Search for the cell housing the specified text and yield its (X, Y) center coordinate. 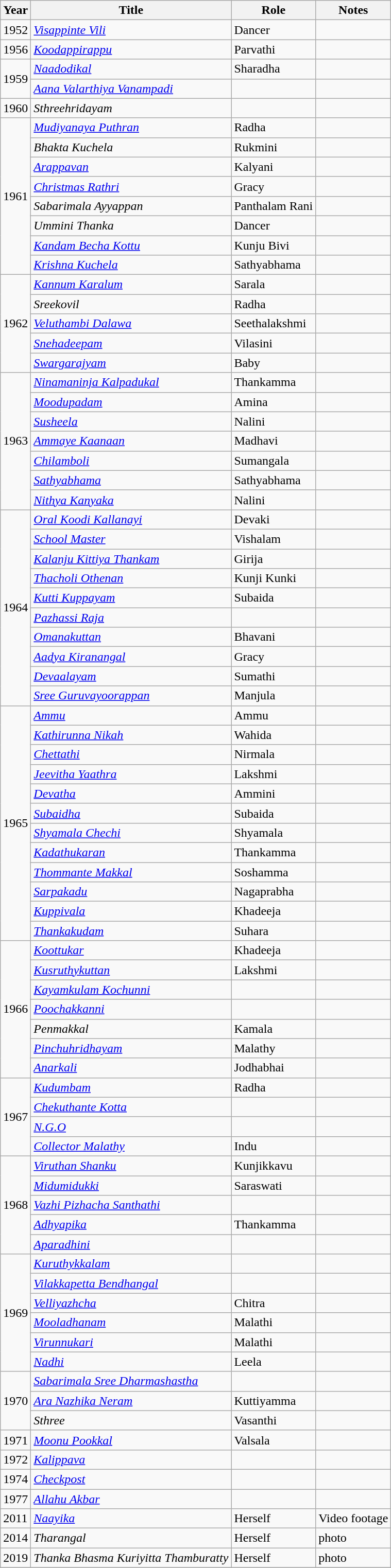
Sabarimala Ayyappan (131, 206)
Aparadhini (131, 1244)
N.G.O (131, 1126)
1977 (15, 1499)
Chekuthante Kotta (131, 1107)
Nagaprabha (274, 892)
Naayika (131, 1519)
Thommante Makkal (131, 872)
Chilamboli (131, 461)
Vilakkapetta Bendhangal (131, 1283)
Bhakta Kuchela (131, 147)
Seethalakshmi (274, 324)
Vazhi Pizhacha Santhathi (131, 1205)
Madhavi (274, 441)
Pinchuhridhayam (131, 1048)
Aana Valarthiya Vanampadi (131, 89)
Penmakkal (131, 1029)
Veluthambi Dalawa (131, 324)
1968 (15, 1205)
Checkpost (131, 1479)
School Master (131, 539)
1967 (15, 1117)
Kathirunna Nikah (131, 735)
Moodupadam (131, 402)
2011 (15, 1519)
Sreekovil (131, 304)
Virunnukari (131, 1342)
Kalanju Kittiya Thankam (131, 558)
Indu (274, 1146)
Year (15, 10)
Krishna Kuchela (131, 265)
Sumangala (274, 461)
Vishalam (274, 539)
Video footage (353, 1519)
Poochakkanni (131, 1009)
Jeevitha Yaathra (131, 774)
Title (131, 10)
Chettathi (131, 754)
Kuttiyamma (274, 1401)
Panthalam Rani (274, 206)
Notes (353, 10)
Kudumbam (131, 1087)
Collector Malathy (131, 1146)
Valsala (274, 1440)
Vilasini (274, 343)
1966 (15, 1009)
1956 (15, 49)
Soshamma (274, 872)
Chitra (274, 1303)
Kusruthykuttan (131, 970)
Role (274, 10)
1962 (15, 324)
Ammaye Kaanaan (131, 441)
Saraswati (274, 1185)
Shyamala Chechi (131, 833)
Velliyazhcha (131, 1303)
Kalyani (274, 167)
Kunjikkavu (274, 1166)
Thanka Bhasma Kuriyitta Thamburatty (131, 1558)
Sarpakadu (131, 892)
1965 (15, 823)
Kuruthykkalam (131, 1264)
Allahu Akbar (131, 1499)
Moonu Pookkal (131, 1440)
1963 (15, 441)
Ummini Thanka (131, 225)
Nithya Kanyaka (131, 500)
Sabarimala Sree Dharmashastha (131, 1381)
Ninamaninja Kalpadukal (131, 382)
Kalippava (131, 1459)
Rukmini (274, 147)
Baby (274, 363)
Kayamkulam Kochunni (131, 990)
1961 (15, 196)
Kadathukaran (131, 852)
Leela (274, 1362)
Kunji Kunki (274, 578)
Susheela (131, 421)
1964 (15, 607)
Aadya Kiranangal (131, 657)
Thankakudam (131, 931)
Mooladhanam (131, 1323)
Suhara (274, 931)
Sree Guruvayoorappan (131, 696)
Sharadha (274, 69)
Viruthan Shanku (131, 1166)
Devatha (131, 794)
Ara Nazhika Neram (131, 1401)
1969 (15, 1313)
Shyamala (274, 833)
Devaki (274, 519)
Nadhi (131, 1362)
1974 (15, 1479)
Subaidha (131, 813)
Koodappirappu (131, 49)
Visappinte Vili (131, 30)
Girija (274, 558)
Oral Koodi Kallanayi (131, 519)
Ammini (274, 794)
Mudiyanaya Puthran (131, 128)
1971 (15, 1440)
Pazhassi Raja (131, 618)
Kandam Becha Kottu (131, 245)
1970 (15, 1401)
Kunju Bivi (274, 245)
Tharangal (131, 1538)
Snehadeepam (131, 343)
1972 (15, 1459)
Thacholi Othenan (131, 578)
Sumathi (274, 676)
Koottukar (131, 950)
Bhavani (274, 637)
Christmas Rathri (131, 186)
Adhyapika (131, 1225)
Kamala (274, 1029)
1959 (15, 79)
Anarkali (131, 1068)
Wahida (274, 735)
Kutti Kuppayam (131, 598)
Devaalayam (131, 676)
1960 (15, 108)
Sarala (274, 285)
Midumidukki (131, 1185)
Swargarajyam (131, 363)
1952 (15, 30)
Parvathi (274, 49)
Arappavan (131, 167)
Jodhabhai (274, 1068)
Kannum Karalum (131, 285)
Malathy (274, 1048)
2019 (15, 1558)
2014 (15, 1538)
Sthreehridayam (131, 108)
Vasanthi (274, 1420)
Kuppivala (131, 911)
Nirmala (274, 754)
Omanakuttan (131, 637)
Manjula (274, 696)
Naadodikal (131, 69)
Sthree (131, 1420)
Amina (274, 402)
